Capture the cell that displays the provided text and extract its [x, y] central coordinate. 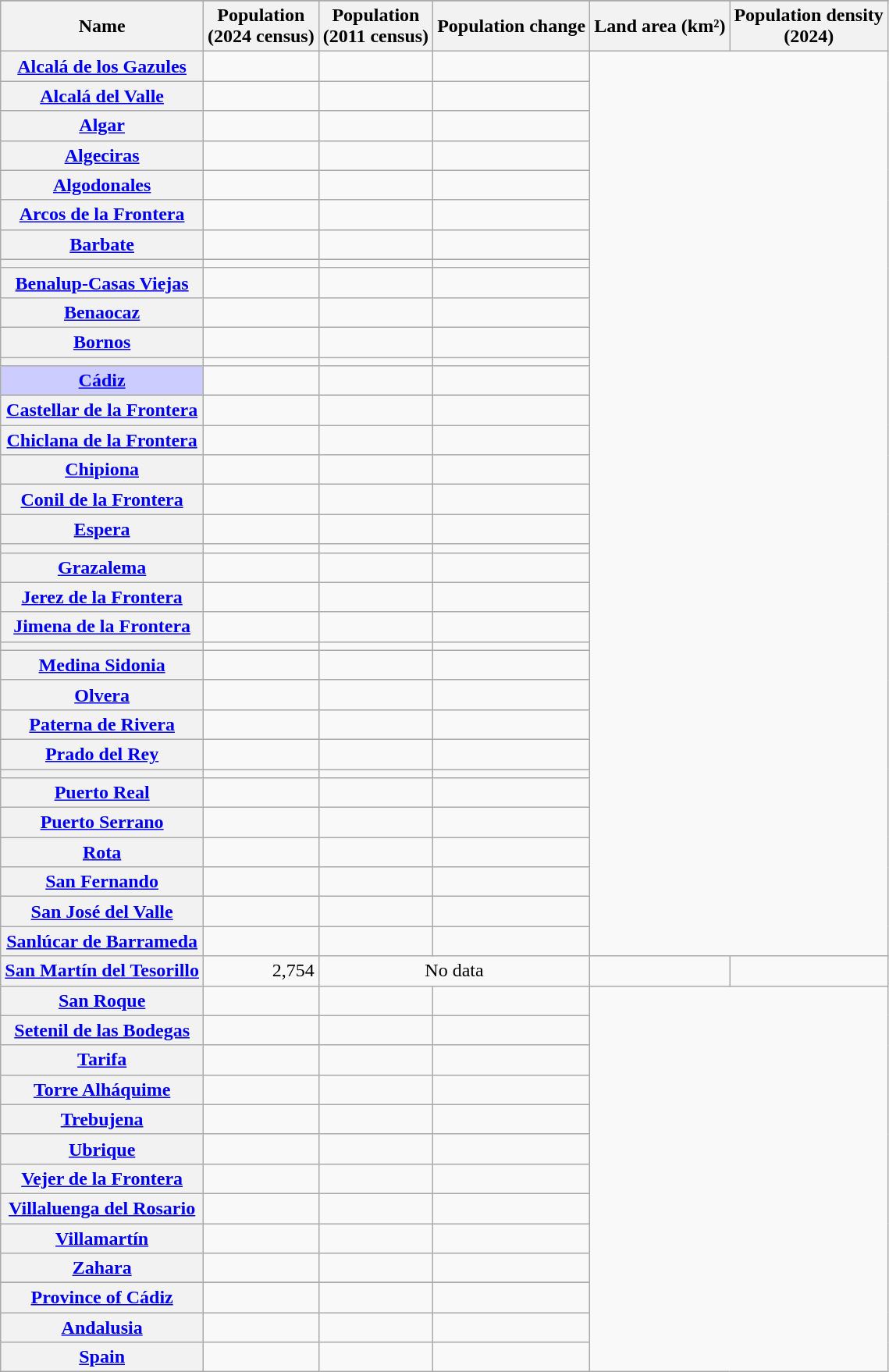
Trebujena [102, 1119]
Benaocaz [102, 312]
Setenil de las Bodegas [102, 1030]
Jerez de la Frontera [102, 597]
Ubrique [102, 1149]
Alcalá del Valle [102, 96]
Population(2011 census) [375, 27]
Alcalá de los Gazules [102, 66]
Puerto Serrano [102, 823]
Zahara [102, 1268]
Arcos de la Frontera [102, 215]
Puerto Real [102, 793]
Spain [102, 1357]
Sanlúcar de Barrameda [102, 941]
Name [102, 27]
San Fernando [102, 882]
Prado del Rey [102, 754]
Villamartín [102, 1239]
Bornos [102, 342]
Castellar de la Frontera [102, 411]
Torre Alháquime [102, 1089]
Population change [512, 27]
Paterna de Rivera [102, 724]
Land area (km²) [660, 27]
San Martín del Tesorillo [102, 971]
Province of Cádiz [102, 1298]
Olvera [102, 695]
Algodonales [102, 185]
Chiclana de la Frontera [102, 440]
Jimena de la Frontera [102, 627]
Medina Sidonia [102, 665]
Algar [102, 126]
Cádiz [102, 381]
Grazalema [102, 567]
Rota [102, 852]
Population density(2024) [809, 27]
2,754 [261, 971]
San Roque [102, 1001]
Barbate [102, 244]
San José del Valle [102, 912]
Benalup-Casas Viejas [102, 283]
No data [454, 971]
Population(2024 census) [261, 27]
Vejer de la Frontera [102, 1178]
Conil de la Frontera [102, 499]
Espera [102, 529]
Tarifa [102, 1060]
Andalusia [102, 1328]
Villaluenga del Rosario [102, 1208]
Algeciras [102, 155]
Chipiona [102, 470]
